Scan for the cell matching the given text and deliver its (x, y) coordinate at center. 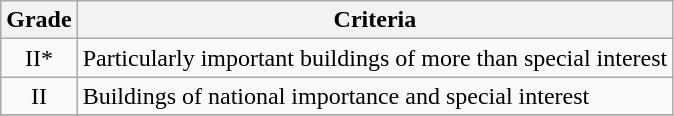
II (39, 96)
Buildings of national importance and special interest (375, 96)
Particularly important buildings of more than special interest (375, 58)
Grade (39, 20)
II* (39, 58)
Criteria (375, 20)
